Search for the cell housing the specified text and yield its (x, y) center coordinate. 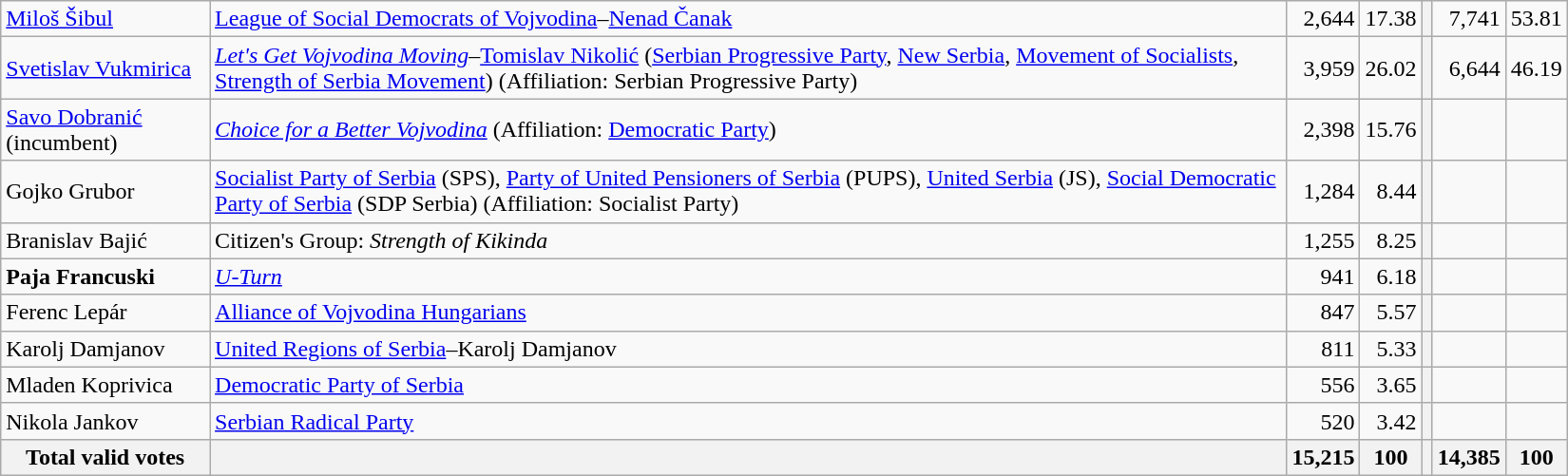
Karolj Damjanov (105, 349)
15,215 (1323, 457)
Citizen's Group: Strength of Kikinda (749, 240)
15.76 (1391, 129)
United Regions of Serbia–Karolj Damjanov (749, 349)
6,644 (1469, 68)
8.25 (1391, 240)
Miloš Šibul (105, 19)
7,741 (1469, 19)
Serbian Radical Party (749, 421)
556 (1323, 385)
Democratic Party of Serbia (749, 385)
Total valid votes (105, 457)
Mladen Koprivica (105, 385)
811 (1323, 349)
Choice for a Better Vojvodina (Affiliation: Democratic Party) (749, 129)
3,959 (1323, 68)
Nikola Jankov (105, 421)
1,284 (1323, 192)
14,385 (1469, 457)
3.42 (1391, 421)
Branislav Bajić (105, 240)
847 (1323, 313)
46.19 (1536, 68)
8.44 (1391, 192)
2,398 (1323, 129)
2,644 (1323, 19)
5.33 (1391, 349)
520 (1323, 421)
Ferenc Lepár (105, 313)
26.02 (1391, 68)
U-Turn (749, 276)
3.65 (1391, 385)
Savo Dobranić (incumbent) (105, 129)
1,255 (1323, 240)
6.18 (1391, 276)
5.57 (1391, 313)
Svetislav Vukmirica (105, 68)
Gojko Grubor (105, 192)
53.81 (1536, 19)
Alliance of Vojvodina Hungarians (749, 313)
League of Social Democrats of Vojvodina–Nenad Čanak (749, 19)
Paja Francuski (105, 276)
17.38 (1391, 19)
941 (1323, 276)
